Scan for the cell matching the given text and deliver its (x, y) coordinate at center. 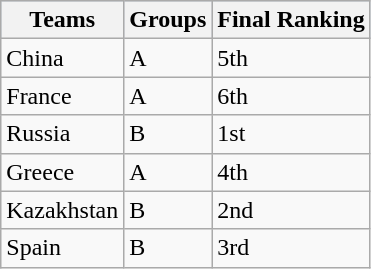
France (62, 96)
China (62, 58)
Spain (62, 248)
6th (291, 96)
5th (291, 58)
Kazakhstan (62, 210)
1st (291, 134)
4th (291, 172)
Teams (62, 20)
2nd (291, 210)
Greece (62, 172)
Final Ranking (291, 20)
Russia (62, 134)
Groups (168, 20)
3rd (291, 248)
